Search for the cell housing the specified text and yield its [X, Y] center coordinate. 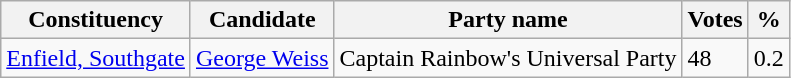
48 [715, 58]
% [768, 20]
Party name [508, 20]
Enfield, Southgate [96, 58]
Constituency [96, 20]
Captain Rainbow's Universal Party [508, 58]
0.2 [768, 58]
Candidate [262, 20]
George Weiss [262, 58]
Votes [715, 20]
